From the cell containing the given text, extract its center point as [x, y] coordinate. 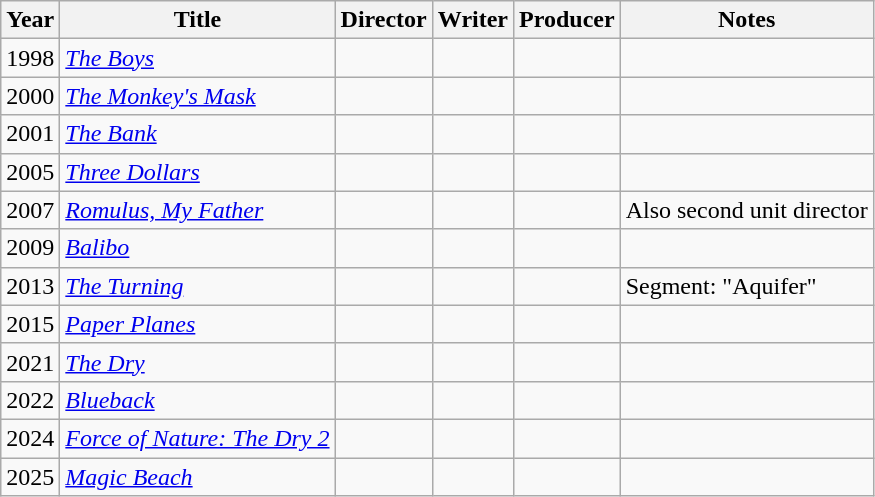
Producer [568, 20]
Three Dollars [198, 172]
Also second unit director [746, 210]
Paper Planes [198, 324]
2007 [30, 210]
2025 [30, 477]
Romulus, My Father [198, 210]
The Monkey's Mask [198, 96]
The Dry [198, 362]
Segment: "Aquifer" [746, 286]
Writer [472, 20]
1998 [30, 58]
2013 [30, 286]
The Turning [198, 286]
Title [198, 20]
Year [30, 20]
The Boys [198, 58]
Blueback [198, 400]
2022 [30, 400]
2001 [30, 134]
Magic Beach [198, 477]
The Bank [198, 134]
2000 [30, 96]
2005 [30, 172]
Force of Nature: The Dry 2 [198, 438]
Notes [746, 20]
Balibo [198, 248]
Director [384, 20]
2015 [30, 324]
2009 [30, 248]
2021 [30, 362]
2024 [30, 438]
